Determine the [x, y] coordinate at the center of the cell enclosing the given text.  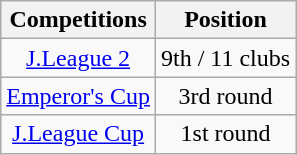
1st round [225, 134]
J.League Cup [78, 134]
9th / 11 clubs [225, 58]
Emperor's Cup [78, 96]
Position [225, 20]
J.League 2 [78, 58]
3rd round [225, 96]
Competitions [78, 20]
